Locate the cell with the specified text and output its (X, Y) center coordinate. 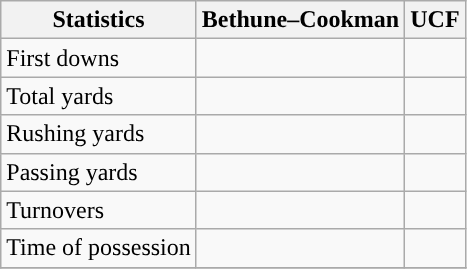
Time of possession (99, 248)
Passing yards (99, 172)
First downs (99, 58)
Rushing yards (99, 134)
Statistics (99, 20)
Total yards (99, 96)
UCF (435, 20)
Turnovers (99, 210)
Bethune–Cookman (300, 20)
